Scan for the cell matching the given text and deliver its (X, Y) coordinate at center. 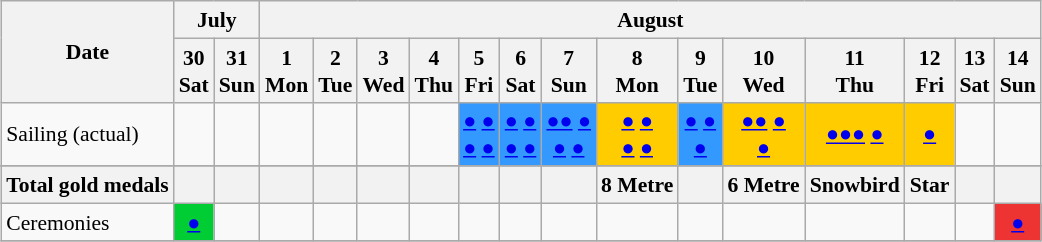
10Wed (763, 70)
1Mon (286, 70)
14Sun (1018, 70)
July (217, 20)
8 Metre (637, 184)
●●● ● (855, 134)
August (650, 20)
Snowbird (855, 184)
30Sat (194, 70)
8Mon (637, 70)
Star (930, 184)
2Tue (335, 70)
Sailing (actual) (87, 134)
9Tue (700, 70)
31Sun (237, 70)
●● ●● (763, 134)
7Sun (568, 70)
11Thu (855, 70)
3Wed (383, 70)
5Fri (479, 70)
6Sat (521, 70)
6 Metre (763, 184)
● ●● (700, 134)
Total gold medals (87, 184)
4Thu (434, 70)
13Sat (974, 70)
●● ●● ● (568, 134)
12Fri (930, 70)
Ceremonies (87, 222)
Date (87, 52)
